Locate the cell with the specified text and output its [x, y] center coordinate. 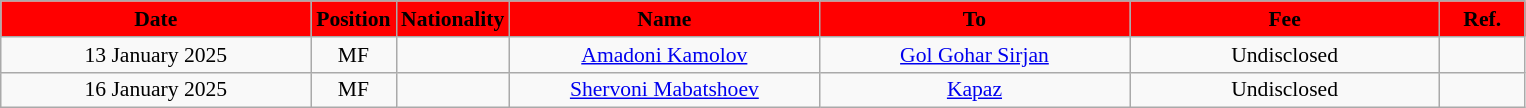
Ref. [1482, 19]
Name [664, 19]
Amadoni Kamolov [664, 55]
Nationality [452, 19]
Shervoni Mabatshoev [664, 90]
Fee [1285, 19]
16 January 2025 [156, 90]
Position [354, 19]
Gol Gohar Sirjan [974, 55]
Kapaz [974, 90]
Date [156, 19]
13 January 2025 [156, 55]
To [974, 19]
